Search for the cell housing the specified text and yield its [X, Y] center coordinate. 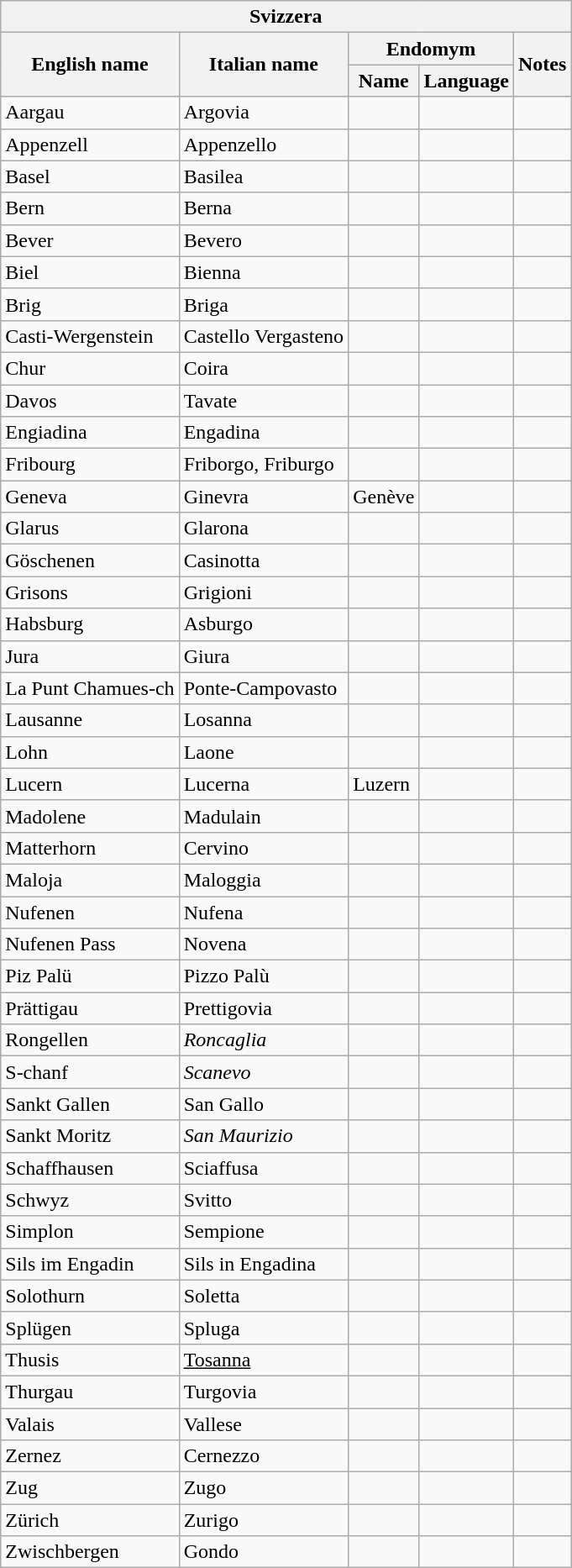
Prettigovia [264, 1008]
San Gallo [264, 1104]
English name [90, 65]
Aargau [90, 113]
Sankt Gallen [90, 1104]
Friborgo, Friburgo [264, 465]
Svizzera [286, 17]
Basel [90, 176]
Brig [90, 304]
Prättigau [90, 1008]
Name [384, 81]
Bever [90, 240]
Madulain [264, 816]
Appenzell [90, 145]
Thurgau [90, 1392]
Schaffhausen [90, 1168]
Splügen [90, 1328]
Lucern [90, 784]
Coira [264, 368]
Asburgo [264, 624]
Chur [90, 368]
Castello Vergasteno [264, 336]
Berna [264, 208]
San Maurizio [264, 1136]
Cernezzo [264, 1456]
Madolene [90, 816]
Lucerna [264, 784]
Laone [264, 752]
Losanna [264, 720]
Genève [384, 497]
Engiadina [90, 433]
Notes [542, 65]
Gondo [264, 1552]
Zernez [90, 1456]
Ponte-Campovasto [264, 688]
Zugo [264, 1488]
Briga [264, 304]
Zug [90, 1488]
Glarus [90, 529]
Grisons [90, 592]
Habsburg [90, 624]
Zürich [90, 1520]
Geneva [90, 497]
Matterhorn [90, 848]
Lohn [90, 752]
Biel [90, 272]
Casti-Wergenstein [90, 336]
Casinotta [264, 560]
Schwyz [90, 1200]
Sils in Engadina [264, 1264]
Fribourg [90, 465]
Maloggia [264, 880]
Simplon [90, 1232]
Scanevo [264, 1072]
Tavate [264, 401]
Grigioni [264, 592]
Luzern [384, 784]
Vallese [264, 1424]
Bevero [264, 240]
Göschenen [90, 560]
Bienna [264, 272]
Valais [90, 1424]
Argovia [264, 113]
Zurigo [264, 1520]
Piz Palü [90, 976]
Nufena [264, 912]
Lausanne [90, 720]
Basilea [264, 176]
Zwischbergen [90, 1552]
Nufenen [90, 912]
Glarona [264, 529]
Italian name [264, 65]
Davos [90, 401]
Solothurn [90, 1296]
Thusis [90, 1360]
Sankt Moritz [90, 1136]
Novena [264, 944]
Spluga [264, 1328]
Language [466, 81]
Soletta [264, 1296]
Giura [264, 656]
Nufenen Pass [90, 944]
Engadina [264, 433]
Sciaffusa [264, 1168]
Endomym [432, 49]
Maloja [90, 880]
Turgovia [264, 1392]
Rongellen [90, 1040]
Svitto [264, 1200]
Jura [90, 656]
S-chanf [90, 1072]
Sils im Engadin [90, 1264]
Appenzello [264, 145]
Ginevra [264, 497]
Cervino [264, 848]
Tosanna [264, 1360]
Bern [90, 208]
Pizzo Palù [264, 976]
La Punt Chamues-ch [90, 688]
Sempione [264, 1232]
Roncaglia [264, 1040]
